Output the [X, Y] coordinate of the center of the cell containing the given text.  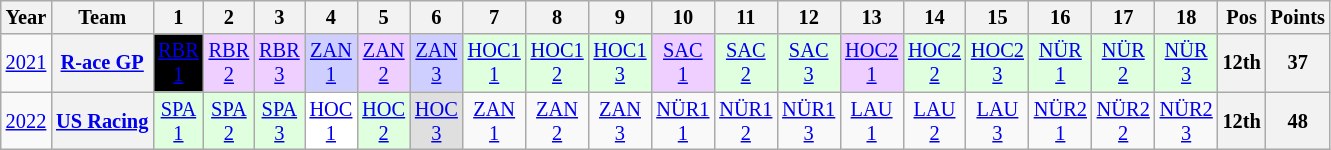
17 [1124, 17]
9 [620, 17]
3 [279, 17]
1 [178, 17]
NÜR1 [1060, 63]
12 [808, 17]
RBR2 [229, 63]
US Racing [102, 121]
4 [332, 17]
SPA1 [178, 121]
15 [998, 17]
14 [934, 17]
HOC2 [384, 121]
LAU1 [872, 121]
NÜR22 [1124, 121]
LAU2 [934, 121]
NÜR13 [808, 121]
HOC12 [558, 63]
RBR3 [279, 63]
SAC2 [746, 63]
48 [1298, 121]
10 [682, 17]
11 [746, 17]
SAC3 [808, 63]
SPA3 [279, 121]
HOC1 [332, 121]
LAU3 [998, 121]
NÜR2 [1124, 63]
Team [102, 17]
HOC3 [436, 121]
18 [1186, 17]
RBR1 [178, 63]
NÜR21 [1060, 121]
Year [26, 17]
7 [494, 17]
NÜR3 [1186, 63]
37 [1298, 63]
HOC11 [494, 63]
2 [229, 17]
HOC22 [934, 63]
8 [558, 17]
R-ace GP [102, 63]
2021 [26, 63]
Pos [1242, 17]
5 [384, 17]
HOC13 [620, 63]
6 [436, 17]
2022 [26, 121]
16 [1060, 17]
NÜR23 [1186, 121]
HOC21 [872, 63]
NÜR12 [746, 121]
SPA2 [229, 121]
HOC23 [998, 63]
13 [872, 17]
NÜR11 [682, 121]
SAC1 [682, 63]
Points [1298, 17]
